Search for the cell housing the specified text and yield its [X, Y] center coordinate. 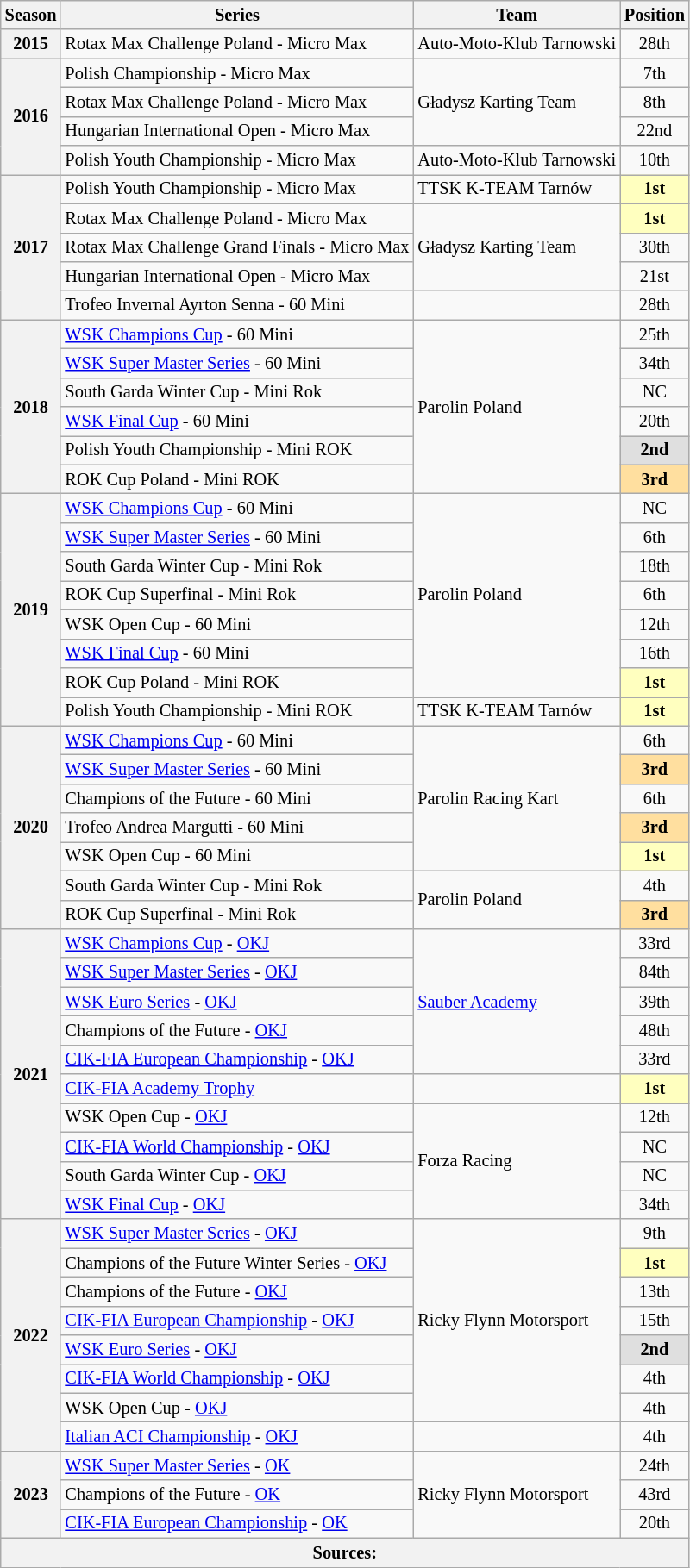
25th [655, 334]
Champions of the Future - 60 Mini [236, 798]
43rd [655, 1495]
2023 [31, 1495]
Team [517, 15]
Champions of the Future Winter Series - OKJ [236, 1263]
22nd [655, 131]
7th [655, 73]
Italian ACI Championship - OKJ [236, 1437]
39th [655, 1002]
15th [655, 1321]
2022 [31, 1334]
30th [655, 247]
21st [655, 276]
Forza Racing [517, 1160]
Rotax Max Challenge Grand Finals - Micro Max [236, 247]
8th [655, 102]
2021 [31, 1074]
24th [655, 1465]
WSK Final Cup - OKJ [236, 1204]
84th [655, 972]
10th [655, 160]
WSK Super Master Series - OK [236, 1465]
WSK Champions Cup - OKJ [236, 943]
Trofeo Andrea Margutti - 60 Mini [236, 828]
Polish Championship - Micro Max [236, 73]
Sources: [345, 1552]
Parolin Racing Kart [517, 798]
2020 [31, 828]
South Garda Winter Cup - OKJ [236, 1176]
2018 [31, 407]
18th [655, 566]
2016 [31, 117]
Season [31, 15]
13th [655, 1291]
48th [655, 1030]
9th [655, 1234]
Champions of the Future - OK [236, 1495]
Sauber Academy [517, 1001]
Position [655, 15]
Series [236, 15]
16th [655, 653]
2015 [31, 44]
Trofeo Invernal Ayrton Senna - 60 Mini [236, 305]
CIK-FIA European Championship - OK [236, 1523]
2019 [31, 609]
2017 [31, 247]
CIK-FIA Academy Trophy [236, 1089]
